Provide the (x, y) coordinate of the cell's center where the given text is located.  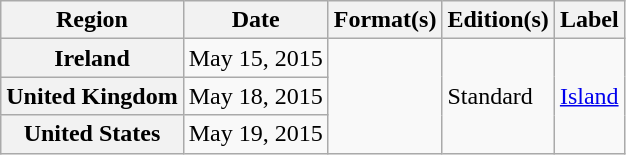
Format(s) (385, 20)
Island (589, 96)
May 19, 2015 (256, 134)
Label (589, 20)
United States (92, 134)
Edition(s) (498, 20)
Region (92, 20)
May 15, 2015 (256, 58)
United Kingdom (92, 96)
Ireland (92, 58)
Date (256, 20)
May 18, 2015 (256, 96)
Standard (498, 96)
